Detect which cell encompasses the target text, then output its [x, y] center coordinate. 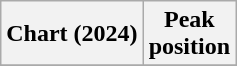
Chart (2024) [72, 34]
Peakposition [189, 34]
